Locate the cell with the specified text and output its [X, Y] center coordinate. 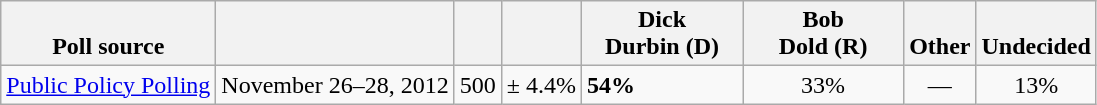
DickDurbin (D) [662, 34]
± 4.4% [541, 85]
33% [824, 85]
BobDold (R) [824, 34]
Other [940, 34]
Public Policy Polling [108, 85]
November 26–28, 2012 [335, 85]
13% [1036, 85]
54% [662, 85]
— [940, 85]
Undecided [1036, 34]
500 [478, 85]
Poll source [108, 34]
